Return [x, y] of the center of cell containing provided text 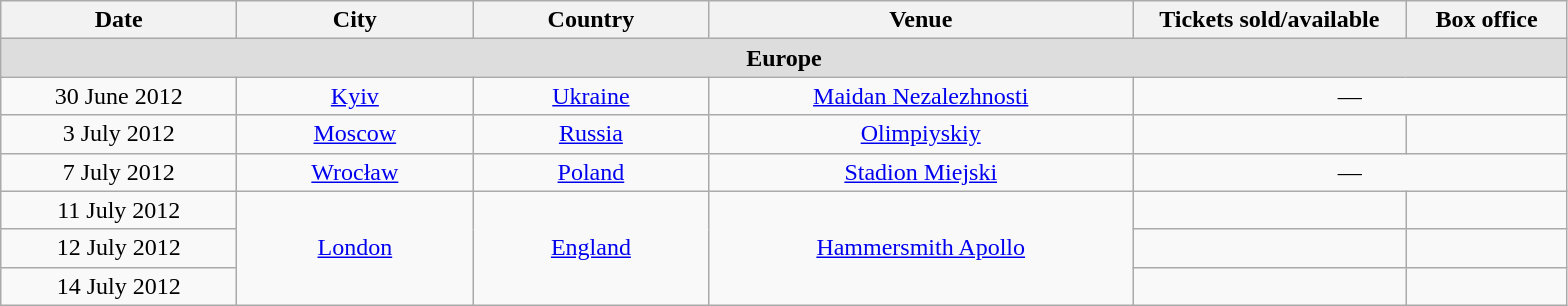
Russia [591, 134]
Olimpiyskiy [921, 134]
Country [591, 20]
Europe [784, 58]
Kyiv [355, 96]
11 July 2012 [119, 210]
7 July 2012 [119, 172]
Hammersmith Apollo [921, 248]
Poland [591, 172]
30 June 2012 [119, 96]
Stadion Miejski [921, 172]
14 July 2012 [119, 286]
Wrocław [355, 172]
Tickets sold/available [1269, 20]
Ukraine [591, 96]
City [355, 20]
Box office [1486, 20]
Moscow [355, 134]
England [591, 248]
12 July 2012 [119, 248]
London [355, 248]
Maidan Nezalezhnosti [921, 96]
Venue [921, 20]
Date [119, 20]
3 July 2012 [119, 134]
